Identify which cell holds the provided text, then report its [x, y] central coordinate. 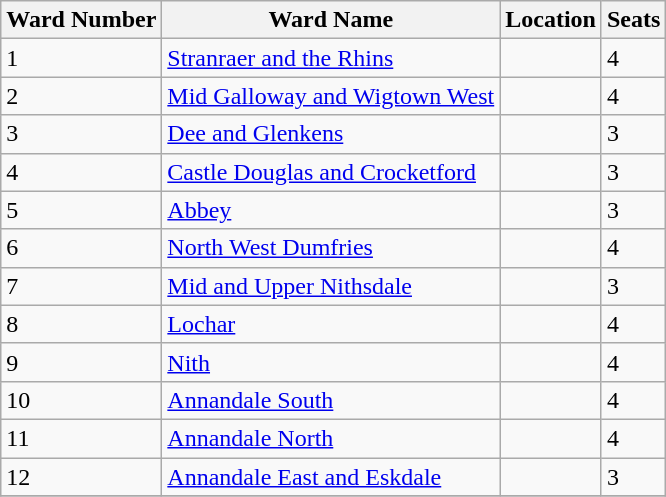
Nith [331, 362]
11 [82, 438]
Stranraer and the Rhins [331, 58]
Annandale East and Eskdale [331, 477]
Location [551, 20]
Dee and Glenkens [331, 134]
5 [82, 210]
8 [82, 324]
Annandale North [331, 438]
Seats [633, 20]
Ward Number [82, 20]
6 [82, 248]
Castle Douglas and Crocketford [331, 172]
10 [82, 400]
1 [82, 58]
9 [82, 362]
North West Dumfries [331, 248]
7 [82, 286]
Lochar [331, 324]
Ward Name [331, 20]
2 [82, 96]
12 [82, 477]
Abbey [331, 210]
Annandale South [331, 400]
Mid and Upper Nithsdale [331, 286]
Mid Galloway and Wigtown West [331, 96]
